Extract the (x, y) coordinate from the center of the cell holding the provided text.  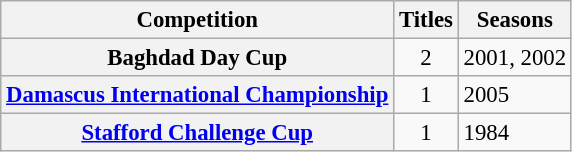
2005 (514, 95)
Competition (198, 20)
2001, 2002 (514, 58)
Damascus International Championship (198, 95)
Titles (426, 20)
1984 (514, 133)
Stafford Challenge Cup (198, 133)
2 (426, 58)
Seasons (514, 20)
Baghdad Day Cup (198, 58)
